Search for the cell housing the specified text and yield its [x, y] center coordinate. 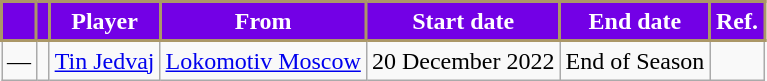
Ref. [738, 22]
— [20, 60]
From [263, 22]
End of Season [635, 60]
Lokomotiv Moscow [263, 60]
20 December 2022 [463, 60]
Start date [463, 22]
Tin Jedvaj [104, 60]
End date [635, 22]
Player [104, 22]
